Capture the cell that displays the provided text and extract its [X, Y] central coordinate. 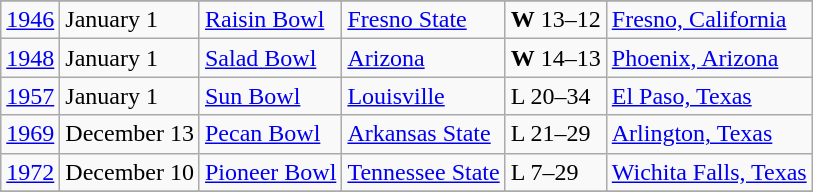
Arizona [424, 58]
1948 [30, 58]
L 20–34 [556, 96]
Tennessee State [424, 172]
1946 [30, 20]
Pecan Bowl [270, 134]
Pioneer Bowl [270, 172]
December 10 [130, 172]
Fresno State [424, 20]
W 14–13 [556, 58]
Sun Bowl [270, 96]
W 13–12 [556, 20]
December 13 [130, 134]
Arlington, Texas [709, 134]
L 21–29 [556, 134]
Salad Bowl [270, 58]
1969 [30, 134]
Louisville [424, 96]
Fresno, California [709, 20]
1957 [30, 96]
Arkansas State [424, 134]
El Paso, Texas [709, 96]
Raisin Bowl [270, 20]
L 7–29 [556, 172]
Wichita Falls, Texas [709, 172]
Phoenix, Arizona [709, 58]
1972 [30, 172]
